Locate the cell with the specified text and output its (x, y) center coordinate. 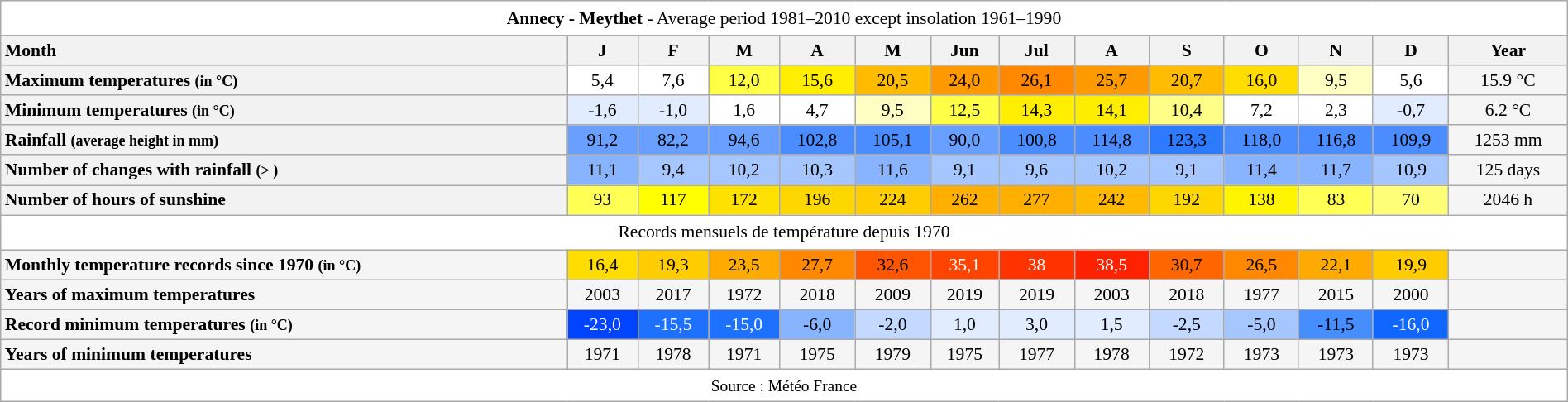
Annecy - Meythet - Average period 1981–2010 except insolation 1961–1990 (784, 18)
11,4 (1261, 170)
J (603, 50)
23,5 (744, 265)
N (1336, 50)
-15,0 (744, 324)
Monthly temperature records since 1970 (in °C) (284, 265)
Source : Météo France (784, 385)
35,1 (964, 265)
7,2 (1261, 110)
3,0 (1037, 324)
16,4 (603, 265)
Number of hours of sunshine (284, 200)
24,0 (964, 80)
262 (964, 200)
114,8 (1111, 140)
27,7 (817, 265)
16,0 (1261, 80)
Month (284, 50)
82,2 (673, 140)
7,6 (673, 80)
38 (1037, 265)
26,5 (1261, 265)
5,6 (1411, 80)
-11,5 (1336, 324)
-2,0 (893, 324)
277 (1037, 200)
10,9 (1411, 170)
-2,5 (1186, 324)
10,3 (817, 170)
123,3 (1186, 140)
D (1411, 50)
S (1186, 50)
-23,0 (603, 324)
102,8 (817, 140)
100,8 (1037, 140)
4,7 (817, 110)
9,6 (1037, 170)
-1,0 (673, 110)
11,6 (893, 170)
Years of maximum temperatures (284, 294)
12,0 (744, 80)
Number of changes with rainfall (> ) (284, 170)
2009 (893, 294)
-5,0 (1261, 324)
91,2 (603, 140)
1979 (893, 354)
Rainfall (average height in mm) (284, 140)
6.2 °C (1508, 110)
12,5 (964, 110)
Jun (964, 50)
11,7 (1336, 170)
Year (1508, 50)
Records mensuels de température depuis 1970 (784, 233)
2017 (673, 294)
90,0 (964, 140)
192 (1186, 200)
11,1 (603, 170)
94,6 (744, 140)
83 (1336, 200)
9,4 (673, 170)
10,4 (1186, 110)
F (673, 50)
Maximum temperatures (in °C) (284, 80)
-1,6 (603, 110)
26,1 (1037, 80)
19,3 (673, 265)
15,6 (817, 80)
105,1 (893, 140)
19,9 (1411, 265)
172 (744, 200)
2015 (1336, 294)
125 days (1508, 170)
138 (1261, 200)
1,5 (1111, 324)
-6,0 (817, 324)
-0,7 (1411, 110)
1253 mm (1508, 140)
-16,0 (1411, 324)
109,9 (1411, 140)
38,5 (1111, 265)
Minimum temperatures (in °C) (284, 110)
70 (1411, 200)
14,3 (1037, 110)
30,7 (1186, 265)
196 (817, 200)
1,0 (964, 324)
224 (893, 200)
117 (673, 200)
118,0 (1261, 140)
1,6 (744, 110)
32,6 (893, 265)
2046 h (1508, 200)
Jul (1037, 50)
-15,5 (673, 324)
2,3 (1336, 110)
Years of minimum temperatures (284, 354)
2000 (1411, 294)
93 (603, 200)
O (1261, 50)
22,1 (1336, 265)
242 (1111, 200)
5,4 (603, 80)
116,8 (1336, 140)
15.9 °C (1508, 80)
25,7 (1111, 80)
20,7 (1186, 80)
Record minimum temperatures (in °C) (284, 324)
14,1 (1111, 110)
20,5 (893, 80)
